Capture the cell that displays the provided text and extract its (x, y) central coordinate. 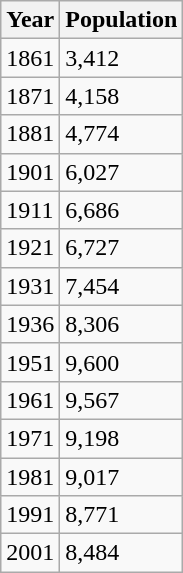
1881 (30, 134)
1971 (30, 438)
8,771 (122, 515)
9,567 (122, 400)
9,198 (122, 438)
9,600 (122, 362)
8,484 (122, 553)
1861 (30, 58)
6,686 (122, 210)
1961 (30, 400)
1931 (30, 286)
1921 (30, 248)
Population (122, 20)
1936 (30, 324)
6,027 (122, 172)
4,158 (122, 96)
3,412 (122, 58)
1911 (30, 210)
1951 (30, 362)
1901 (30, 172)
6,727 (122, 248)
9,017 (122, 477)
1871 (30, 96)
1991 (30, 515)
7,454 (122, 286)
Year (30, 20)
4,774 (122, 134)
2001 (30, 553)
1981 (30, 477)
8,306 (122, 324)
